Locate the cell with the specified text and output its [x, y] center coordinate. 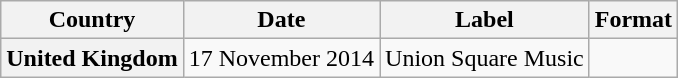
Union Square Music [485, 58]
United Kingdom [92, 58]
17 November 2014 [281, 58]
Label [485, 20]
Format [633, 20]
Date [281, 20]
Country [92, 20]
